From the cell containing the given text, extract its center point as [x, y] coordinate. 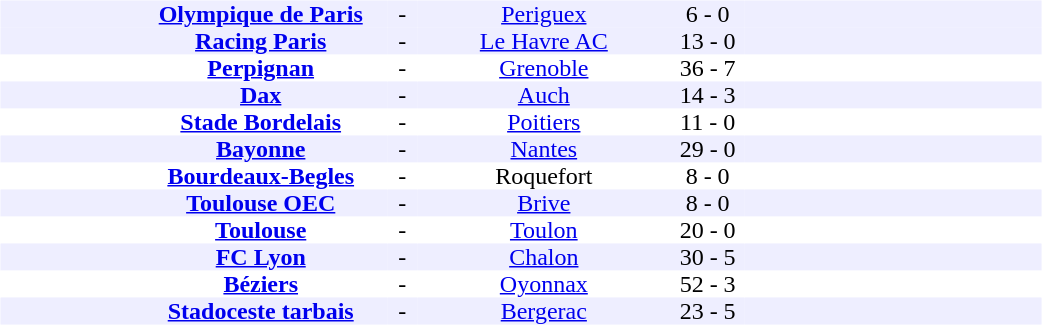
52 - 3 [707, 284]
Bourdeaux-Begles [260, 176]
Stade Bordelais [260, 122]
Olympique de Paris [260, 14]
23 - 5 [707, 312]
Bayonne [260, 150]
Poitiers [544, 122]
20 - 0 [707, 230]
Racing Paris [260, 42]
Oyonnax [544, 284]
14 - 3 [707, 96]
Dax [260, 96]
Le Havre AC [544, 42]
36 - 7 [707, 68]
13 - 0 [707, 42]
Perpignan [260, 68]
Roquefort [544, 176]
6 - 0 [707, 14]
Periguex [544, 14]
Stadoceste tarbais [260, 312]
Brive [544, 204]
Toulouse [260, 230]
Auch [544, 96]
Nantes [544, 150]
Toulon [544, 230]
Bergerac [544, 312]
Grenoble [544, 68]
Toulouse OEC [260, 204]
29 - 0 [707, 150]
Chalon [544, 258]
11 - 0 [707, 122]
FC Lyon [260, 258]
30 - 5 [707, 258]
Béziers [260, 284]
